Identify which cell holds the provided text, then report its (X, Y) central coordinate. 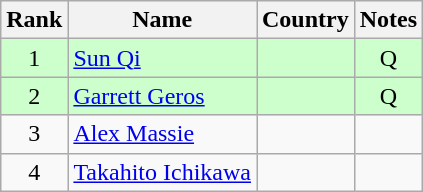
2 (34, 96)
Name (162, 20)
Rank (34, 20)
Notes (388, 20)
Takahito Ichikawa (162, 172)
4 (34, 172)
Garrett Geros (162, 96)
3 (34, 134)
Sun Qi (162, 58)
Alex Massie (162, 134)
Country (305, 20)
1 (34, 58)
